Return the [x, y] coordinate for the center point of the cell that contains the specified text.  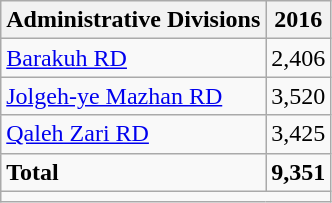
3,520 [298, 96]
3,425 [298, 134]
9,351 [298, 172]
Qaleh Zari RD [134, 134]
Administrative Divisions [134, 20]
Jolgeh-ye Mazhan RD [134, 96]
Total [134, 172]
2016 [298, 20]
2,406 [298, 58]
Barakuh RD [134, 58]
